For the text-containing cell, return its midpoint in [x, y] coordinate format. 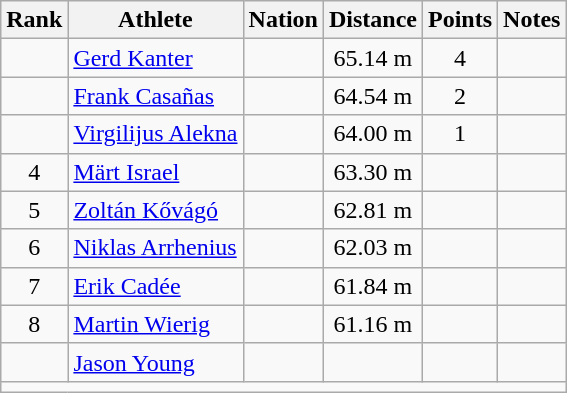
1 [460, 134]
8 [34, 324]
Erik Cadée [156, 286]
64.00 m [372, 134]
Märt Israel [156, 172]
65.14 m [372, 58]
Martin Wierig [156, 324]
Distance [372, 20]
61.84 m [372, 286]
62.03 m [372, 248]
Jason Young [156, 362]
Notes [532, 20]
Niklas Arrhenius [156, 248]
62.81 m [372, 210]
Gerd Kanter [156, 58]
64.54 m [372, 96]
63.30 m [372, 172]
2 [460, 96]
7 [34, 286]
Rank [34, 20]
Nation [283, 20]
5 [34, 210]
Points [460, 20]
Athlete [156, 20]
6 [34, 248]
Virgilijus Alekna [156, 134]
61.16 m [372, 324]
Zoltán Kővágó [156, 210]
Frank Casañas [156, 96]
